Return [x, y] of the center of cell containing provided text 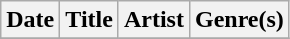
Date [30, 20]
Artist [154, 20]
Genre(s) [239, 20]
Title [90, 20]
